Find where the given text appears and provide that cell's center as (X, Y) coordinate. 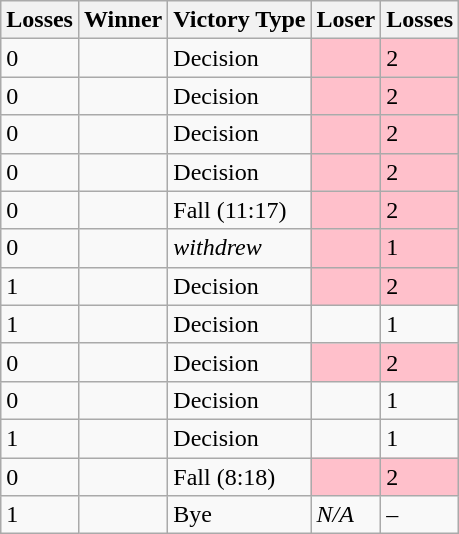
Winner (122, 20)
Fall (11:17) (240, 210)
Fall (8:18) (240, 477)
withdrew (240, 248)
N/A (346, 515)
– (420, 515)
Bye (240, 515)
Loser (346, 20)
Victory Type (240, 20)
